Scan for the cell matching the given text and deliver its [X, Y] coordinate at center. 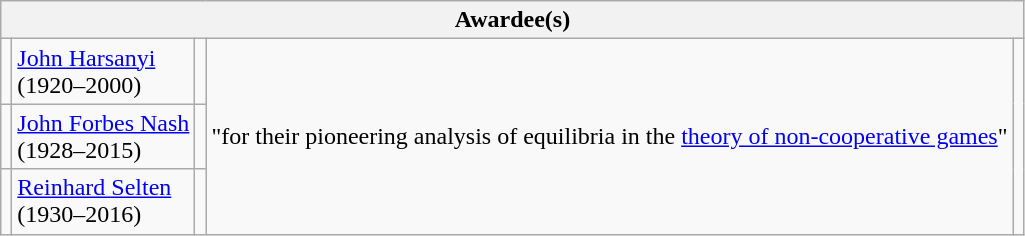
Reinhard Selten(1930–2016) [104, 202]
Awardee(s) [512, 20]
John Harsanyi(1920–2000) [104, 72]
John Forbes Nash(1928–2015) [104, 136]
"for their pioneering analysis of equilibria in the theory of non-cooperative games" [610, 136]
